Extract the (x, y) coordinate from the center of the cell holding the provided text.  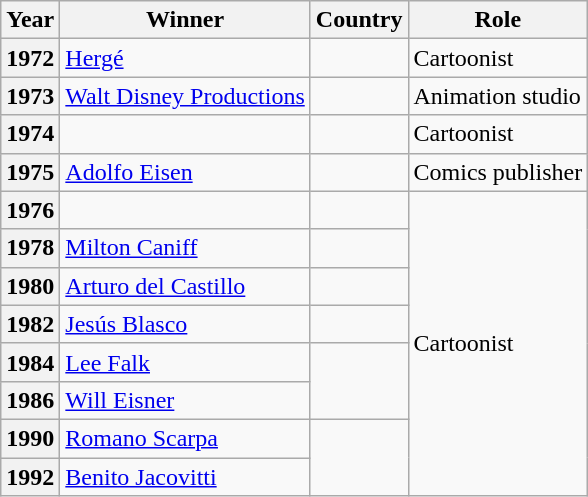
Comics publisher (498, 172)
Walt Disney Productions (185, 96)
Romano Scarpa (185, 438)
Lee Falk (185, 362)
Country (359, 20)
1976 (30, 210)
Jesús Blasco (185, 324)
1986 (30, 400)
1974 (30, 134)
1992 (30, 477)
Arturo del Castillo (185, 286)
1982 (30, 324)
1973 (30, 96)
Hergé (185, 58)
1972 (30, 58)
Milton Caniff (185, 248)
1984 (30, 362)
Year (30, 20)
Winner (185, 20)
1980 (30, 286)
1978 (30, 248)
Adolfo Eisen (185, 172)
Will Eisner (185, 400)
Animation studio (498, 96)
1990 (30, 438)
1975 (30, 172)
Benito Jacovitti (185, 477)
Role (498, 20)
